From the cell containing the given text, extract its center point as [X, Y] coordinate. 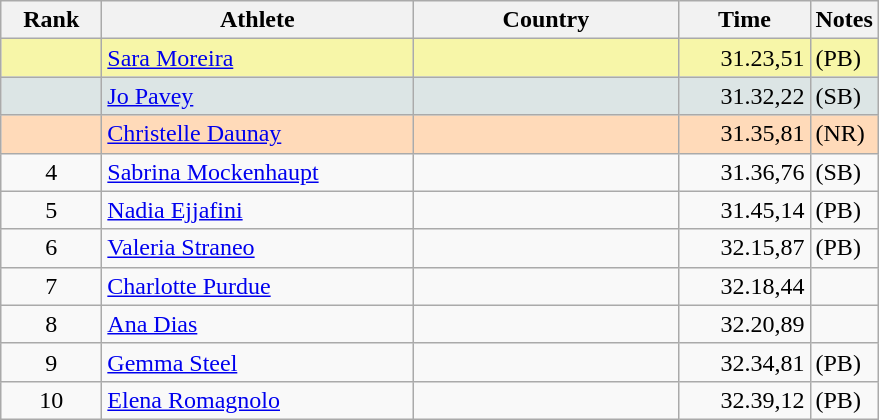
31.32,22 [744, 96]
9 [52, 362]
Time [744, 20]
31.45,14 [744, 210]
32.18,44 [744, 286]
Ana Dias [258, 324]
5 [52, 210]
32.20,89 [744, 324]
Gemma Steel [258, 362]
Sabrina Mockenhaupt [258, 172]
Jo Pavey [258, 96]
10 [52, 400]
4 [52, 172]
Sara Moreira [258, 58]
8 [52, 324]
31.35,81 [744, 134]
Nadia Ejjafini [258, 210]
7 [52, 286]
Elena Romagnolo [258, 400]
Rank [52, 20]
32.34,81 [744, 362]
32.15,87 [744, 248]
Christelle Daunay [258, 134]
Athlete [258, 20]
32.39,12 [744, 400]
31.23,51 [744, 58]
6 [52, 248]
Country [546, 20]
31.36,76 [744, 172]
(NR) [844, 134]
Valeria Straneo [258, 248]
Notes [844, 20]
Charlotte Purdue [258, 286]
